Pinpoint the cell where the given text exists, returning its (x, y) midpoint coordinate. 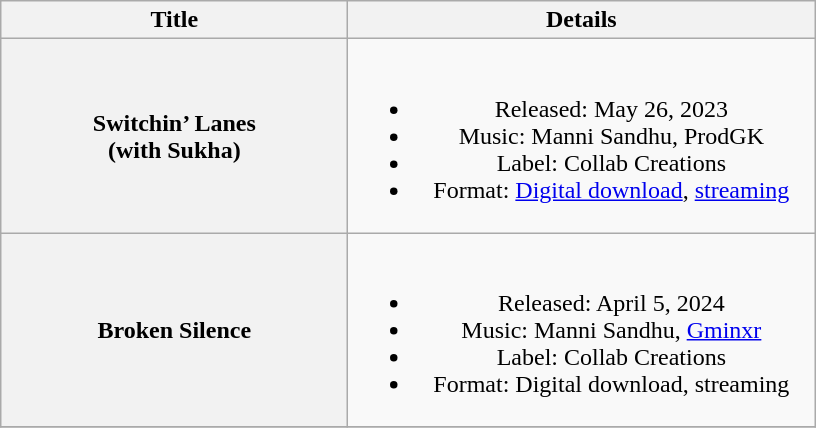
Title (174, 20)
Details (582, 20)
Released: April 5, 2024Music: Manni Sandhu, GminxrLabel: Collab CreationsFormat: Digital download, streaming (582, 330)
Released: May 26, 2023Music: Manni Sandhu, ProdGKLabel: Collab CreationsFormat: Digital download, streaming (582, 136)
Broken Silence (174, 330)
Switchin’ Lanes (with Sukha) (174, 136)
